Determine the (x, y) coordinate at the center of the cell enclosing the given text.  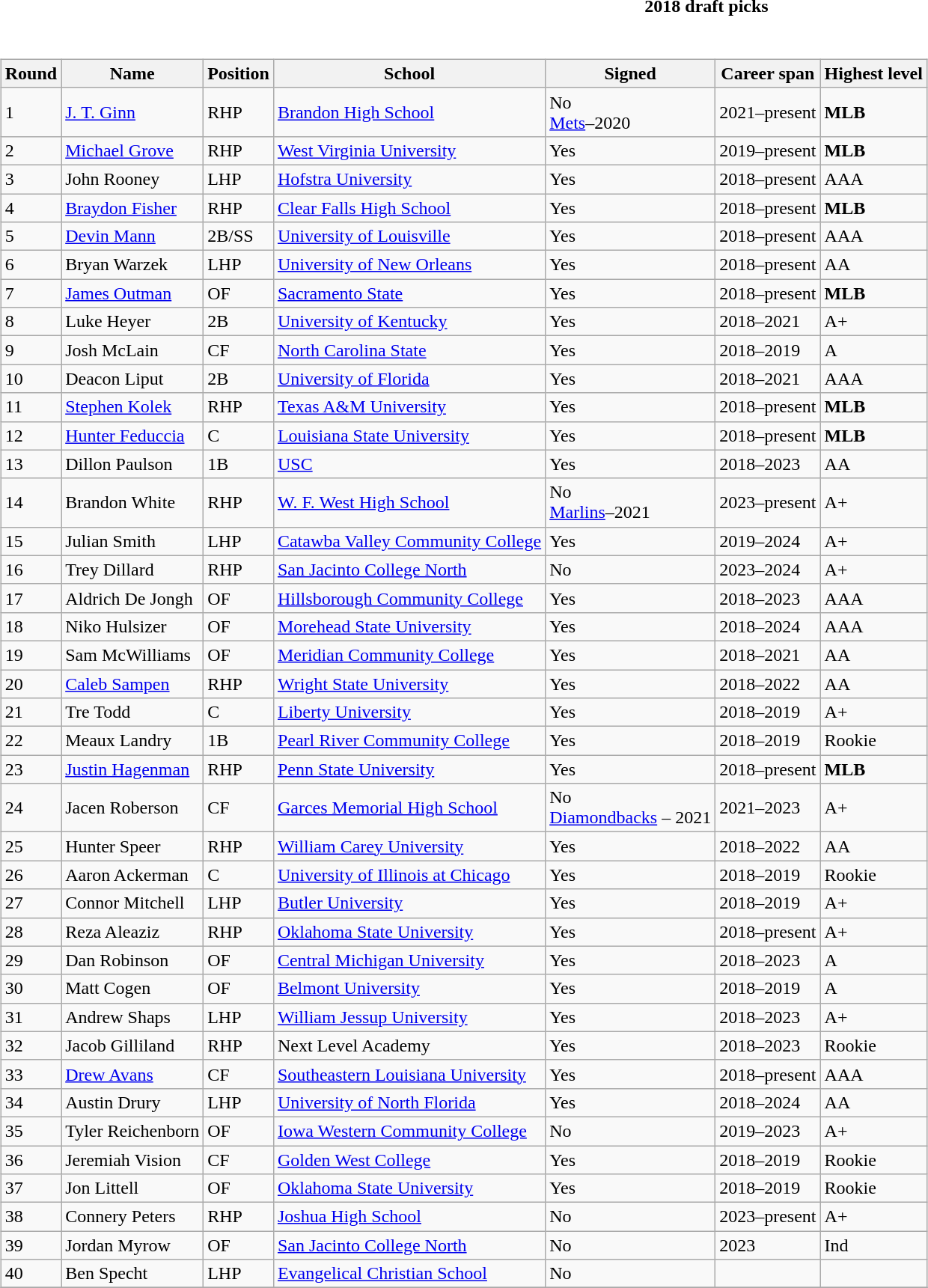
Jacen Roberson (132, 808)
Morehead State University (409, 626)
2023 (768, 1245)
2021–present (768, 112)
Meaux Landry (132, 741)
University of Louisville (409, 236)
Julian Smith (132, 541)
Hofstra University (409, 179)
Round (31, 73)
8 (31, 322)
2019–2024 (768, 541)
Bryan Warzek (132, 265)
22 (31, 741)
Dan Robinson (132, 960)
16 (31, 570)
Wright State University (409, 683)
18 (31, 626)
2021–2023 (768, 808)
J. T. Ginn (132, 112)
W. F. West High School (409, 503)
Jordan Myrow (132, 1245)
Central Michigan University (409, 960)
32 (31, 1046)
University of Illinois at Chicago (409, 875)
19 (31, 655)
Braydon Fisher (132, 207)
Highest level (873, 73)
Justin Hagenman (132, 769)
North Carolina State (409, 350)
Austin Drury (132, 1102)
Texas A&M University (409, 407)
Brandon High School (409, 112)
Luke Heyer (132, 322)
31 (31, 1017)
Connor Mitchell (132, 903)
5 (31, 236)
33 (31, 1074)
Meridian Community College (409, 655)
13 (31, 464)
Brandon White (132, 503)
14 (31, 503)
Liberty University (409, 712)
3 (31, 179)
Andrew Shaps (132, 1017)
23 (31, 769)
2B/SS (239, 236)
28 (31, 932)
Clear Falls High School (409, 207)
38 (31, 1217)
20 (31, 683)
University of Florida (409, 379)
24 (31, 808)
21 (31, 712)
Aaron Ackerman (132, 875)
Aldrich De Jongh (132, 598)
Tyler Reichenborn (132, 1131)
Drew Avans (132, 1074)
Belmont University (409, 989)
6 (31, 265)
25 (31, 846)
School (409, 73)
Career span (768, 73)
2019–present (768, 150)
Niko Hulsizer (132, 626)
Matt Cogen (132, 989)
11 (31, 407)
Deacon Liput (132, 379)
10 (31, 379)
2023–2024 (768, 570)
36 (31, 1159)
Garces Memorial High School (409, 808)
1 (31, 112)
9 (31, 350)
Southeastern Louisiana University (409, 1074)
Reza Aleaziz (132, 932)
John Rooney (132, 179)
NoDiamondbacks – 2021 (630, 808)
Dillon Paulson (132, 464)
35 (31, 1131)
Position (239, 73)
Pearl River Community College (409, 741)
University of Kentucky (409, 322)
27 (31, 903)
Golden West College (409, 1159)
Hunter Speer (132, 846)
Jacob Gilliland (132, 1046)
University of North Florida (409, 1102)
NoMarlins–2021 (630, 503)
29 (31, 960)
University of New Orleans (409, 265)
Catawba Valley Community College (409, 541)
Penn State University (409, 769)
NoMets–2020 (630, 112)
37 (31, 1188)
2019–2023 (768, 1131)
39 (31, 1245)
USC (409, 464)
William Jessup University (409, 1017)
Hunter Feduccia (132, 436)
40 (31, 1274)
Connery Peters (132, 1217)
Josh McLain (132, 350)
Sam McWilliams (132, 655)
Sacramento State (409, 293)
Ben Specht (132, 1274)
2 (31, 150)
Signed (630, 73)
Joshua High School (409, 1217)
Jeremiah Vision (132, 1159)
Next Level Academy (409, 1046)
17 (31, 598)
Stephen Kolek (132, 407)
Tre Todd (132, 712)
34 (31, 1102)
4 (31, 207)
Michael Grove (132, 150)
Evangelical Christian School (409, 1274)
Iowa Western Community College (409, 1131)
James Outman (132, 293)
15 (31, 541)
Devin Mann (132, 236)
Name (132, 73)
26 (31, 875)
Louisiana State University (409, 436)
Butler University (409, 903)
Caleb Sampen (132, 683)
7 (31, 293)
30 (31, 989)
Hillsborough Community College (409, 598)
William Carey University (409, 846)
West Virginia University (409, 150)
Jon Littell (132, 1188)
Trey Dillard (132, 570)
12 (31, 436)
Ind (873, 1245)
